Search for the cell housing the specified text and yield its (x, y) center coordinate. 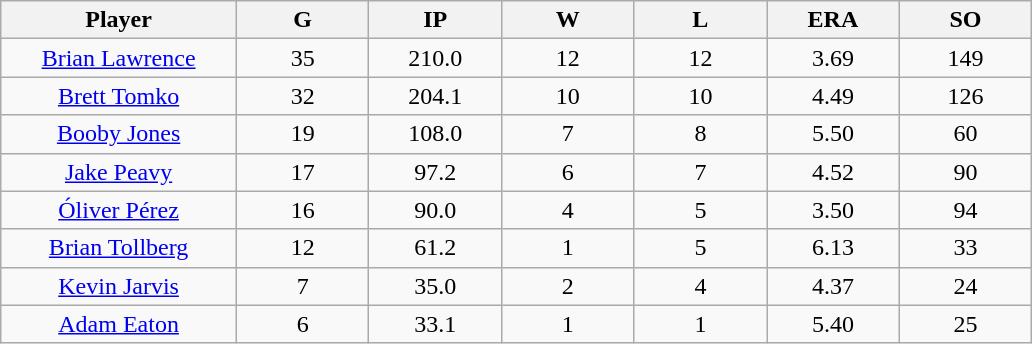
33.1 (436, 324)
90 (966, 172)
5.40 (834, 324)
61.2 (436, 248)
204.1 (436, 96)
126 (966, 96)
Brian Tollberg (119, 248)
Brian Lawrence (119, 58)
L (700, 20)
17 (302, 172)
35 (302, 58)
4.52 (834, 172)
Óliver Pérez (119, 210)
16 (302, 210)
Kevin Jarvis (119, 286)
G (302, 20)
Brett Tomko (119, 96)
33 (966, 248)
2 (568, 286)
210.0 (436, 58)
19 (302, 134)
6.13 (834, 248)
ERA (834, 20)
25 (966, 324)
94 (966, 210)
149 (966, 58)
3.50 (834, 210)
32 (302, 96)
108.0 (436, 134)
35.0 (436, 286)
60 (966, 134)
Adam Eaton (119, 324)
97.2 (436, 172)
8 (700, 134)
90.0 (436, 210)
4.49 (834, 96)
Jake Peavy (119, 172)
24 (966, 286)
4.37 (834, 286)
Booby Jones (119, 134)
IP (436, 20)
W (568, 20)
5.50 (834, 134)
3.69 (834, 58)
Player (119, 20)
SO (966, 20)
